Determine the [X, Y] coordinate at the center of the cell enclosing the given text.  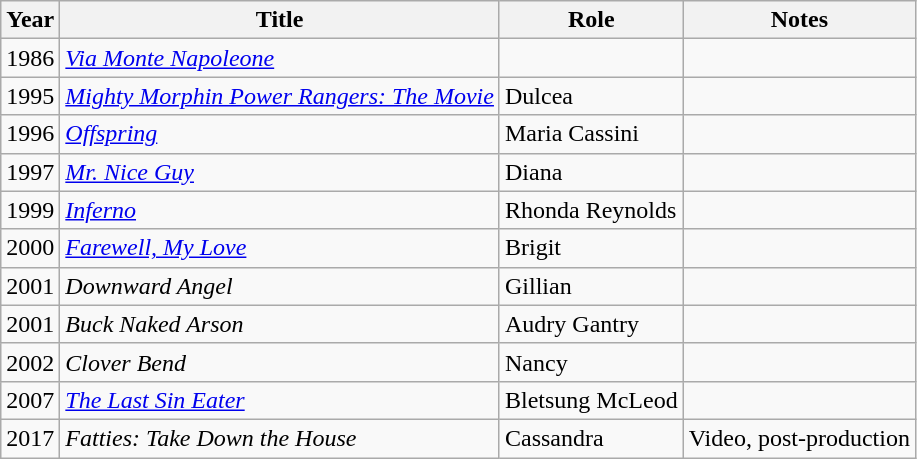
Fatties: Take Down the House [280, 438]
Nancy [591, 362]
Title [280, 20]
2007 [30, 400]
1996 [30, 134]
2017 [30, 438]
Mr. Nice Guy [280, 172]
2000 [30, 248]
Bletsung McLeod [591, 400]
Cassandra [591, 438]
Gillian [591, 286]
Mighty Morphin Power Rangers: The Movie [280, 96]
Downward Angel [280, 286]
The Last Sin Eater [280, 400]
Inferno [280, 210]
Notes [799, 20]
Clover Bend [280, 362]
Brigit [591, 248]
Farewell, My Love [280, 248]
Role [591, 20]
Via Monte Napoleone [280, 58]
1995 [30, 96]
Audry Gantry [591, 324]
Video, post-production [799, 438]
Dulcea [591, 96]
Buck Naked Arson [280, 324]
Maria Cassini [591, 134]
Rhonda Reynolds [591, 210]
1986 [30, 58]
2002 [30, 362]
Offspring [280, 134]
Diana [591, 172]
Year [30, 20]
1999 [30, 210]
1997 [30, 172]
